Find where the given text appears and provide that cell's center as [x, y] coordinate. 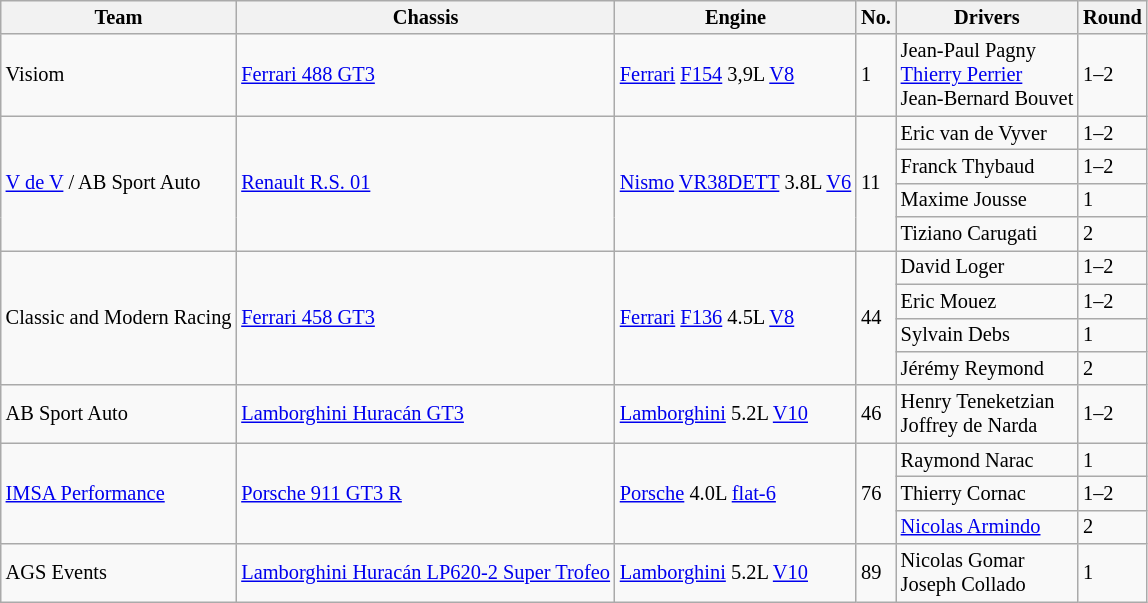
Tiziano Carugati [987, 234]
46 [876, 414]
Nicolas Gomar Joseph Collado [987, 573]
AB Sport Auto [119, 414]
Visiom [119, 75]
Ferrari 458 GT3 [426, 318]
Classic and Modern Racing [119, 318]
Chassis [426, 17]
89 [876, 573]
IMSA Performance [119, 494]
Engine [736, 17]
V de V / AB Sport Auto [119, 184]
Drivers [987, 17]
Lamborghini Huracán LP620-2 Super Trofeo [426, 573]
Ferrari 488 GT3 [426, 75]
Porsche 911 GT3 R [426, 494]
Porsche 4.0L flat-6 [736, 494]
Nismo VR38DETT 3.8L V6 [736, 184]
Eric Mouez [987, 301]
Maxime Jousse [987, 200]
76 [876, 494]
Jean-Paul Pagny Thierry Perrier Jean-Bernard Bouvet [987, 75]
No. [876, 17]
Sylvain Debs [987, 335]
Thierry Cornac [987, 493]
Franck Thybaud [987, 166]
David Loger [987, 267]
Nicolas Armindo [987, 527]
44 [876, 318]
11 [876, 184]
AGS Events [119, 573]
Ferrari F154 3,9L V8 [736, 75]
Eric van de Vyver [987, 133]
Lamborghini Huracán GT3 [426, 414]
Renault R.S. 01 [426, 184]
Henry Teneketzian Joffrey de Narda [987, 414]
Team [119, 17]
Ferrari F136 4.5L V8 [736, 318]
Jérémy Reymond [987, 368]
Raymond Narac [987, 460]
Round [1112, 17]
